Extract the (x, y) coordinate from the center of the cell holding the provided text.  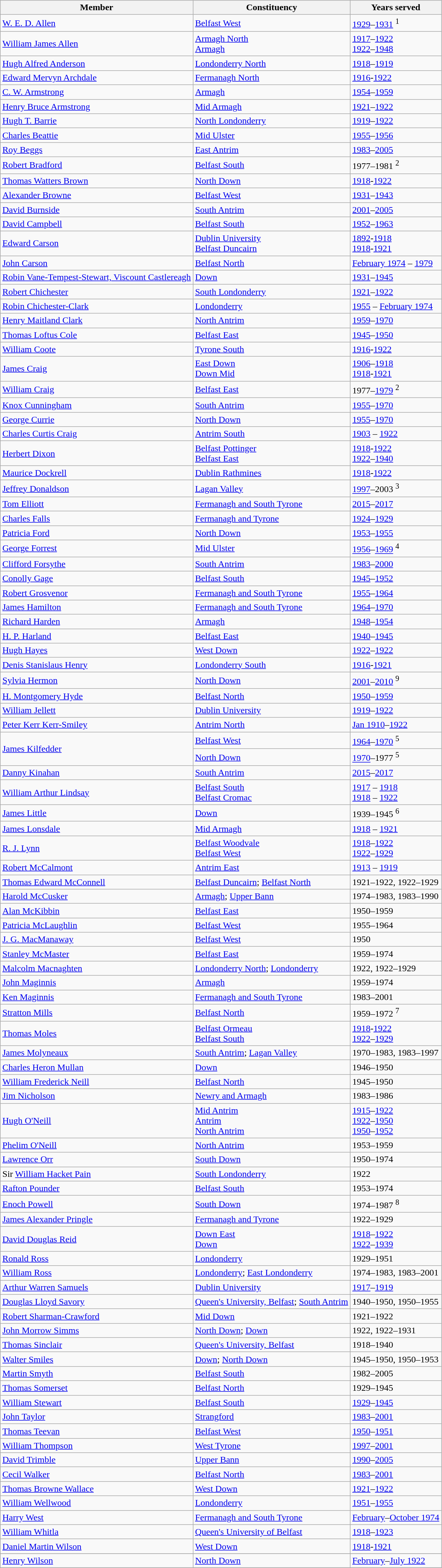
1918–19221922–1939 (395, 1239)
C. W. Armstrong (97, 92)
1990–2005 (395, 1460)
Hugh Alfred Anderson (97, 63)
1945–1952 (395, 578)
1917 – 19181918 – 1922 (395, 792)
1948–1954 (395, 622)
1974–1983, 1983–2001 (395, 1273)
1939–1945 6 (395, 813)
Fermanagh North (271, 77)
David Campbell (97, 224)
William Stewart (97, 1402)
Antrim North (271, 725)
Mid Antrim Antrim North Antrim (271, 1121)
Londonderry; East Londonderry (271, 1273)
Hugh T. Barrie (97, 121)
1955 – February 1974 (395, 306)
Belfast Duncairn; Belfast North (271, 882)
Douglas Lloyd Savory (97, 1302)
1929–1951 (395, 1258)
1950–1951 (395, 1431)
Hugh O'Neill (97, 1121)
R. J. Lynn (97, 848)
James Little (97, 813)
Thomas Teevan (97, 1431)
Clifford Forsythe (97, 564)
Daniel Martin Wilson (97, 1546)
1921–1922, 1922–1929 (395, 882)
1918-19221922–1940 (395, 454)
Charles Heron Mullan (97, 1067)
Phelim O'Neill (97, 1145)
1950 (395, 940)
Herbert Dixon (97, 454)
1983–1986 (395, 1096)
West Tyrone (271, 1446)
Thomas Loftus Cole (97, 335)
William Ross (97, 1273)
Charles Beattie (97, 135)
Thomas Sinclair (97, 1345)
Henry Maitland Clark (97, 320)
James Hamilton (97, 607)
Upper Bann (271, 1460)
Peter Kerr Kerr-Smiley (97, 725)
William Jellett (97, 710)
1922–1922 (395, 650)
1953–1955 (395, 533)
Edward Carson (97, 243)
Harold McCusker (97, 896)
Charles Falls (97, 519)
Dublin UniversityBelfast Duncairn (271, 243)
Robert McCalmont (97, 868)
North Down; Down (271, 1330)
1918 – 1921 (395, 828)
William Wellwood (97, 1503)
North Londonderry (271, 121)
Queen's University, Belfast; South Antrim (271, 1302)
1951–1955 (395, 1503)
1929–1931 1 (395, 23)
1916-1921 (395, 665)
Martin Smyth (97, 1374)
Robin Vane-Tempest-Stewart, Viscount Castlereagh (97, 277)
Edward Mervyn Archdale (97, 77)
1940–1950, 1950–1955 (395, 1302)
Lagan Valley (271, 488)
Queen's University, Belfast (271, 1345)
February–October 1974 (395, 1517)
1918–19221922–1929 (395, 848)
1954–1959 (395, 92)
Tom Elliott (97, 504)
David Trimble (97, 1460)
Patricia Ford (97, 533)
Jim Nicholson (97, 1096)
Enoch Powell (97, 1204)
Belfast WoodvaleBelfast West (271, 848)
Mid Down (271, 1316)
William Frederick Neill (97, 1082)
Danny Kinahan (97, 773)
James Lonsdale (97, 828)
H. P. Harland (97, 636)
James Craig (97, 369)
1953–1959 (395, 1145)
Robin Chichester-Clark (97, 306)
1953–1974 (395, 1188)
1974–1987 8 (395, 1204)
1964–1970 (395, 607)
Armagh NorthArmagh (271, 44)
Dublin Rathmines (271, 473)
Armagh; Upper Bann (271, 896)
1918-19221922–1929 (395, 1033)
1918-1921 (395, 1546)
1915–19221922–19501950–1952 (395, 1121)
Newry and Armagh (271, 1096)
1924–1929 (395, 519)
Knox Cunningham (97, 405)
1922, 1922–1931 (395, 1330)
Hugh Hayes (97, 650)
1955–1956 (395, 135)
February 1974 – 1979 (395, 263)
Londonderry North (271, 63)
Strangford (271, 1417)
William Coote (97, 349)
1956–1969 4 (395, 549)
Down EastDown (271, 1239)
1922, 1922–1929 (395, 968)
Antrim East (271, 868)
1997–2003 3 (395, 488)
James Alexander Pringle (97, 1220)
John Taylor (97, 1417)
Belfast SouthBelfast Cromac (271, 792)
2001–2005 (395, 210)
1959–1970 (395, 320)
1903 – 1922 (395, 434)
Patricia McLaughlin (97, 925)
Lawrence Orr (97, 1159)
1918–1923 (395, 1532)
J. G. MacManaway (97, 940)
Charles Curtis Craig (97, 434)
George Forrest (97, 549)
Years served (395, 8)
Stratton Mills (97, 1013)
Member (97, 8)
Thomas Browne Wallace (97, 1489)
1977–1979 2 (395, 389)
1946–1950 (395, 1067)
Thomas Watters Brown (97, 181)
1931–1945 (395, 277)
Maurice Dockrell (97, 473)
James Kilfedder (97, 749)
Robert Grosvenor (97, 593)
W. E. D. Allen (97, 23)
Rafton Pounder (97, 1188)
1959–1972 7 (395, 1013)
1940–1945 (395, 636)
1970–1977 5 (395, 757)
Roy Beggs (97, 150)
2001–2010 9 (395, 680)
Thomas Somerset (97, 1388)
1918–1940 (395, 1345)
1997–2001 (395, 1446)
Stanley McMaster (97, 954)
Queen's University of Belfast (271, 1532)
Sylvia Hermon (97, 680)
1917–19221922–1948 (395, 44)
H. Montgomery Hyde (97, 696)
1982–2005 (395, 1374)
1917–1919 (395, 1287)
James Molyneaux (97, 1053)
1970–1983, 1983–1997 (395, 1053)
East DownDown Mid (271, 369)
Malcolm Macnaghten (97, 968)
William Thompson (97, 1446)
1931–1943 (395, 195)
February–July 1922 (395, 1560)
Down; North Down (271, 1359)
Cecil Walker (97, 1474)
1906–19181918-1921 (395, 369)
Thomas Edward McConnell (97, 882)
Tyrone South (271, 349)
Belfast PottingerBelfast East (271, 454)
John Carson (97, 263)
William James Allen (97, 44)
Ronald Ross (97, 1258)
Alan McKibbin (97, 911)
1964–1970 5 (395, 741)
1950–1974 (395, 1159)
Conolly Gage (97, 578)
1922 (395, 1174)
Henry Wilson (97, 1560)
Alexander Browne (97, 195)
William Craig (97, 389)
Harry West (97, 1517)
Sir William Hacket Pain (97, 1174)
William Whitla (97, 1532)
1977–1981 2 (395, 166)
East Antrim (271, 150)
South Antrim; Lagan Valley (271, 1053)
William Arthur Lindsay (97, 792)
Richard Harden (97, 622)
Londonderry North; Londonderry (271, 968)
Denis Stanislaus Henry (97, 665)
Constituency (271, 8)
1892-19181918-1921 (395, 243)
Jeffrey Donaldson (97, 488)
Walter Smiles (97, 1359)
David Douglas Reid (97, 1239)
1922–1929 (395, 1220)
1983–2000 (395, 564)
Thomas Moles (97, 1033)
Robert Bradford (97, 166)
Ken Maginnis (97, 997)
Jan 1910–1922 (395, 725)
David Burnside (97, 210)
George Currie (97, 419)
1952–1963 (395, 224)
Arthur Warren Samuels (97, 1287)
1983–2005 (395, 150)
1974–1983, 1983–1990 (395, 896)
1913 – 1919 (395, 868)
Robert Sharman-Crawford (97, 1316)
Robert Chichester (97, 292)
1945–1950, 1950–1953 (395, 1359)
Antrim South (271, 434)
Londonderry South (271, 665)
Belfast OrmeauBelfast South (271, 1033)
1918–1919 (395, 63)
John Morrow Simms (97, 1330)
John Maginnis (97, 983)
Henry Bruce Armstrong (97, 107)
